Capture the cell that displays the provided text and extract its [x, y] central coordinate. 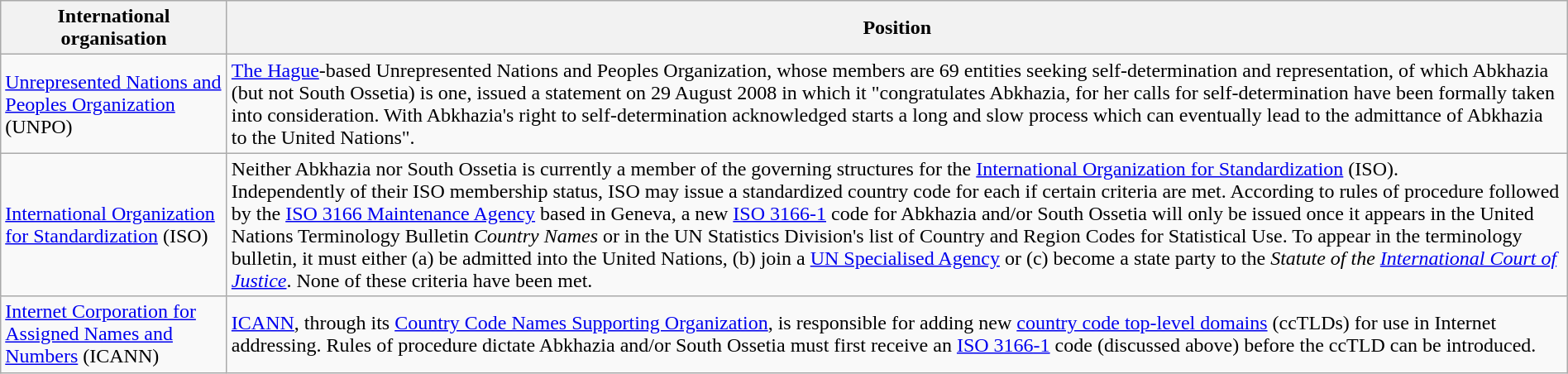
International organisation [114, 28]
Position [896, 28]
Internet Corporation for Assigned Names and Numbers (ICANN) [114, 334]
International Organization for Standardization (ISO) [114, 225]
Unrepresented Nations and Peoples Organization (UNPO) [114, 104]
